Search for the cell housing the specified text and yield its (X, Y) center coordinate. 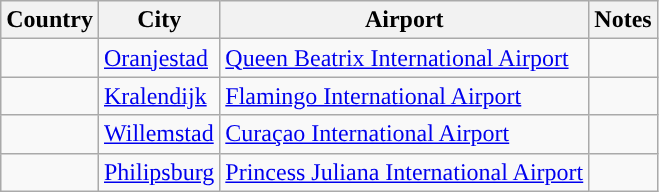
Willemstad (158, 134)
Airport (404, 20)
City (158, 20)
Notes (623, 20)
Queen Beatrix International Airport (404, 58)
Princess Juliana International Airport (404, 172)
Country (50, 20)
Oranjestad (158, 58)
Philipsburg (158, 172)
Curaçao International Airport (404, 134)
Flamingo International Airport (404, 96)
Kralendijk (158, 96)
